Determine the [X, Y] coordinate at the center of the cell enclosing the given text.  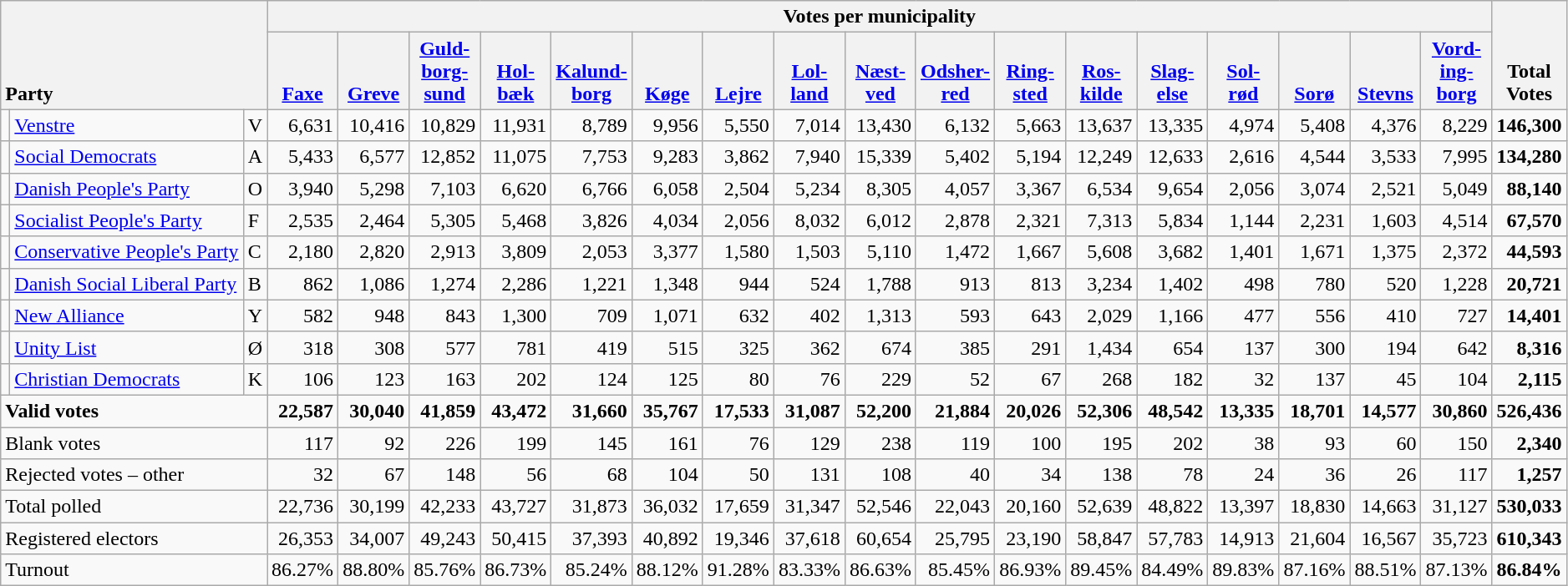
22,736 [302, 507]
10,829 [444, 125]
37,393 [591, 538]
Rejected votes – other [134, 475]
68 [591, 475]
8,789 [591, 125]
Odsher- red [955, 71]
Sorø [1315, 71]
515 [667, 347]
2,878 [955, 220]
Vord- ing- borg [1457, 71]
45 [1385, 379]
5,234 [809, 189]
1,228 [1457, 284]
632 [738, 316]
48,542 [1173, 411]
131 [809, 475]
Greve [374, 71]
229 [880, 379]
5,433 [302, 157]
577 [444, 347]
67,570 [1529, 220]
88.12% [667, 570]
78 [1173, 475]
Social Democrats [127, 157]
21,884 [955, 411]
40,892 [667, 538]
1,671 [1315, 252]
148 [444, 475]
31,127 [1457, 507]
163 [444, 379]
30,860 [1457, 411]
610,343 [1529, 538]
57,783 [1173, 538]
5,110 [880, 252]
91.28% [738, 570]
780 [1315, 284]
2,321 [1031, 220]
195 [1101, 443]
291 [1031, 347]
Socialist People's Party [127, 220]
Venstre [127, 125]
5,608 [1101, 252]
C [255, 252]
23,190 [1031, 538]
9,283 [667, 157]
843 [444, 316]
Ø [255, 347]
5,834 [1173, 220]
37,618 [809, 538]
643 [1031, 316]
Danish Social Liberal Party [127, 284]
New Alliance [127, 316]
6,058 [667, 189]
1,434 [1101, 347]
56 [516, 475]
22,587 [302, 411]
58,847 [1101, 538]
134,280 [1529, 157]
654 [1173, 347]
88.51% [1385, 570]
20,721 [1529, 284]
582 [302, 316]
80 [738, 379]
419 [591, 347]
3,533 [1385, 157]
5,663 [1031, 125]
Stevns [1385, 71]
2,521 [1385, 189]
85.24% [591, 570]
1,603 [1385, 220]
12,852 [444, 157]
15,339 [880, 157]
16,567 [1385, 538]
Blank votes [134, 443]
125 [667, 379]
13,430 [880, 125]
6,631 [302, 125]
36 [1315, 475]
Christian Democrats [127, 379]
30,199 [374, 507]
530,033 [1529, 507]
88,140 [1529, 189]
1,257 [1529, 475]
11,075 [516, 157]
49,243 [444, 538]
52,546 [880, 507]
1,221 [591, 284]
1,472 [955, 252]
89.45% [1101, 570]
1,313 [880, 316]
325 [738, 347]
Conservative People's Party [127, 252]
862 [302, 284]
2,231 [1315, 220]
31,873 [591, 507]
93 [1315, 443]
108 [880, 475]
89.83% [1243, 570]
Danish People's Party [127, 189]
V [255, 125]
36,032 [667, 507]
Slag- else [1173, 71]
362 [809, 347]
709 [591, 316]
10,416 [374, 125]
7,940 [809, 157]
83.33% [809, 570]
138 [1101, 475]
Registered electors [134, 538]
6,012 [880, 220]
31,660 [591, 411]
1,300 [516, 316]
60 [1385, 443]
3,074 [1315, 189]
1,274 [444, 284]
Faxe [302, 71]
O [255, 189]
944 [738, 284]
24 [1243, 475]
3,826 [591, 220]
308 [374, 347]
2,820 [374, 252]
410 [1385, 316]
7,103 [444, 189]
182 [1173, 379]
593 [955, 316]
14,663 [1385, 507]
14,577 [1385, 411]
Sol- rød [1243, 71]
948 [374, 316]
26 [1385, 475]
3,377 [667, 252]
4,544 [1315, 157]
88.80% [374, 570]
3,862 [738, 157]
7,995 [1457, 157]
Ros- kilde [1101, 71]
26,353 [302, 538]
8,305 [880, 189]
5,468 [516, 220]
85.45% [955, 570]
727 [1457, 316]
520 [1385, 284]
238 [880, 443]
34 [1031, 475]
34,007 [374, 538]
43,727 [516, 507]
7,313 [1101, 220]
385 [955, 347]
146,300 [1529, 125]
5,049 [1457, 189]
22,043 [955, 507]
642 [1457, 347]
100 [1031, 443]
6,534 [1101, 189]
35,723 [1457, 538]
Køge [667, 71]
9,956 [667, 125]
Hol- bæk [516, 71]
11,931 [516, 125]
44,593 [1529, 252]
50,415 [516, 538]
Votes per municipality [880, 17]
813 [1031, 284]
7,753 [591, 157]
Total Votes [1529, 55]
84.49% [1173, 570]
3,809 [516, 252]
7,014 [809, 125]
3,940 [302, 189]
119 [955, 443]
318 [302, 347]
4,514 [1457, 220]
14,913 [1243, 538]
5,305 [444, 220]
87.13% [1457, 570]
87.16% [1315, 570]
9,654 [1173, 189]
129 [809, 443]
6,766 [591, 189]
Total polled [134, 507]
Y [255, 316]
106 [302, 379]
2,053 [591, 252]
42,233 [444, 507]
526,436 [1529, 411]
3,367 [1031, 189]
43,472 [516, 411]
268 [1101, 379]
2,029 [1101, 316]
5,408 [1315, 125]
31,347 [809, 507]
2,913 [444, 252]
Kalund- borg [591, 71]
1,071 [667, 316]
Ring- sted [1031, 71]
25,795 [955, 538]
1,166 [1173, 316]
8,032 [809, 220]
Næst- ved [880, 71]
50 [738, 475]
2,535 [302, 220]
2,372 [1457, 252]
F [255, 220]
48,822 [1173, 507]
1,503 [809, 252]
5,194 [1031, 157]
1,348 [667, 284]
86.73% [516, 570]
300 [1315, 347]
4,974 [1243, 125]
6,620 [516, 189]
6,577 [374, 157]
1,401 [1243, 252]
41,859 [444, 411]
2,464 [374, 220]
4,057 [955, 189]
2,180 [302, 252]
20,160 [1031, 507]
Lol- land [809, 71]
Turnout [134, 570]
86.27% [302, 570]
556 [1315, 316]
781 [516, 347]
17,659 [738, 507]
52,200 [880, 411]
123 [374, 379]
52,306 [1101, 411]
1,375 [1385, 252]
13,637 [1101, 125]
5,402 [955, 157]
5,298 [374, 189]
913 [955, 284]
6,132 [955, 125]
402 [809, 316]
4,376 [1385, 125]
3,682 [1173, 252]
13,397 [1243, 507]
477 [1243, 316]
2,340 [1529, 443]
199 [516, 443]
86.84% [1529, 570]
12,249 [1101, 157]
8,316 [1529, 347]
18,701 [1315, 411]
226 [444, 443]
2,286 [516, 284]
86.93% [1031, 570]
161 [667, 443]
2,115 [1529, 379]
150 [1457, 443]
40 [955, 475]
14,401 [1529, 316]
31,087 [809, 411]
38 [1243, 443]
1,144 [1243, 220]
3,234 [1101, 284]
21,604 [1315, 538]
1,086 [374, 284]
A [255, 157]
2,504 [738, 189]
Guld- borg- sund [444, 71]
124 [591, 379]
19,346 [738, 538]
145 [591, 443]
52,639 [1101, 507]
8,229 [1457, 125]
B [255, 284]
1,580 [738, 252]
2,616 [1243, 157]
20,026 [1031, 411]
12,633 [1173, 157]
35,767 [667, 411]
85.76% [444, 570]
K [255, 379]
18,830 [1315, 507]
4,034 [667, 220]
Unity List [127, 347]
524 [809, 284]
498 [1243, 284]
194 [1385, 347]
86.63% [880, 570]
60,654 [880, 538]
92 [374, 443]
1,667 [1031, 252]
1,788 [880, 284]
5,550 [738, 125]
Party [134, 55]
1,402 [1173, 284]
17,533 [738, 411]
Valid votes [134, 411]
30,040 [374, 411]
674 [880, 347]
Lejre [738, 71]
52 [955, 379]
